Extract the (x, y) coordinate from the center of the cell holding the provided text.  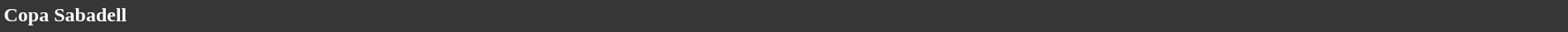
Copa Sabadell (784, 15)
